Find where the given text appears and provide that cell's center as [X, Y] coordinate. 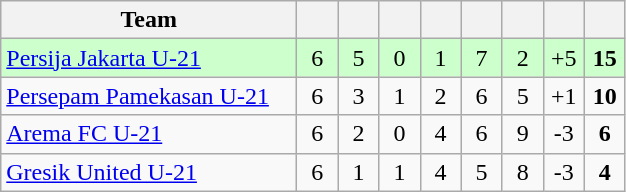
7 [482, 58]
Team [149, 20]
3 [358, 96]
+5 [564, 58]
+1 [564, 96]
10 [604, 96]
Gresik United U-21 [149, 172]
8 [522, 172]
Persija Jakarta U-21 [149, 58]
9 [522, 134]
Arema FC U-21 [149, 134]
15 [604, 58]
Persepam Pamekasan U-21 [149, 96]
